From the cell containing the given text, extract its center point as [x, y] coordinate. 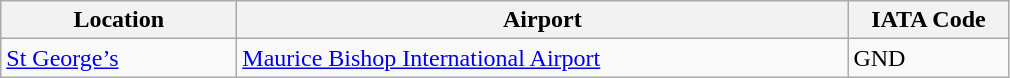
GND [928, 58]
Location [119, 20]
Airport [542, 20]
IATA Code [928, 20]
St George’s [119, 58]
Maurice Bishop International Airport [542, 58]
